Extract the [x, y] coordinate from the center of the cell holding the provided text.  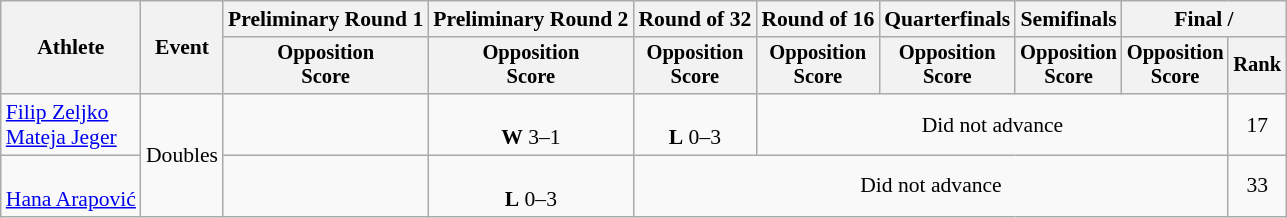
Hana Arapović [71, 186]
Final / [1204, 19]
Preliminary Round 2 [530, 19]
Semifinals [1068, 19]
Athlete [71, 48]
Rank [1257, 66]
33 [1257, 186]
Round of 16 [818, 19]
Doubles [182, 155]
17 [1257, 124]
W 3–1 [530, 124]
Preliminary Round 1 [326, 19]
Filip ZeljkoMateja Jeger [71, 124]
Event [182, 48]
Quarterfinals [947, 19]
Round of 32 [694, 19]
